For the text-containing cell, return its midpoint in (X, Y) coordinate format. 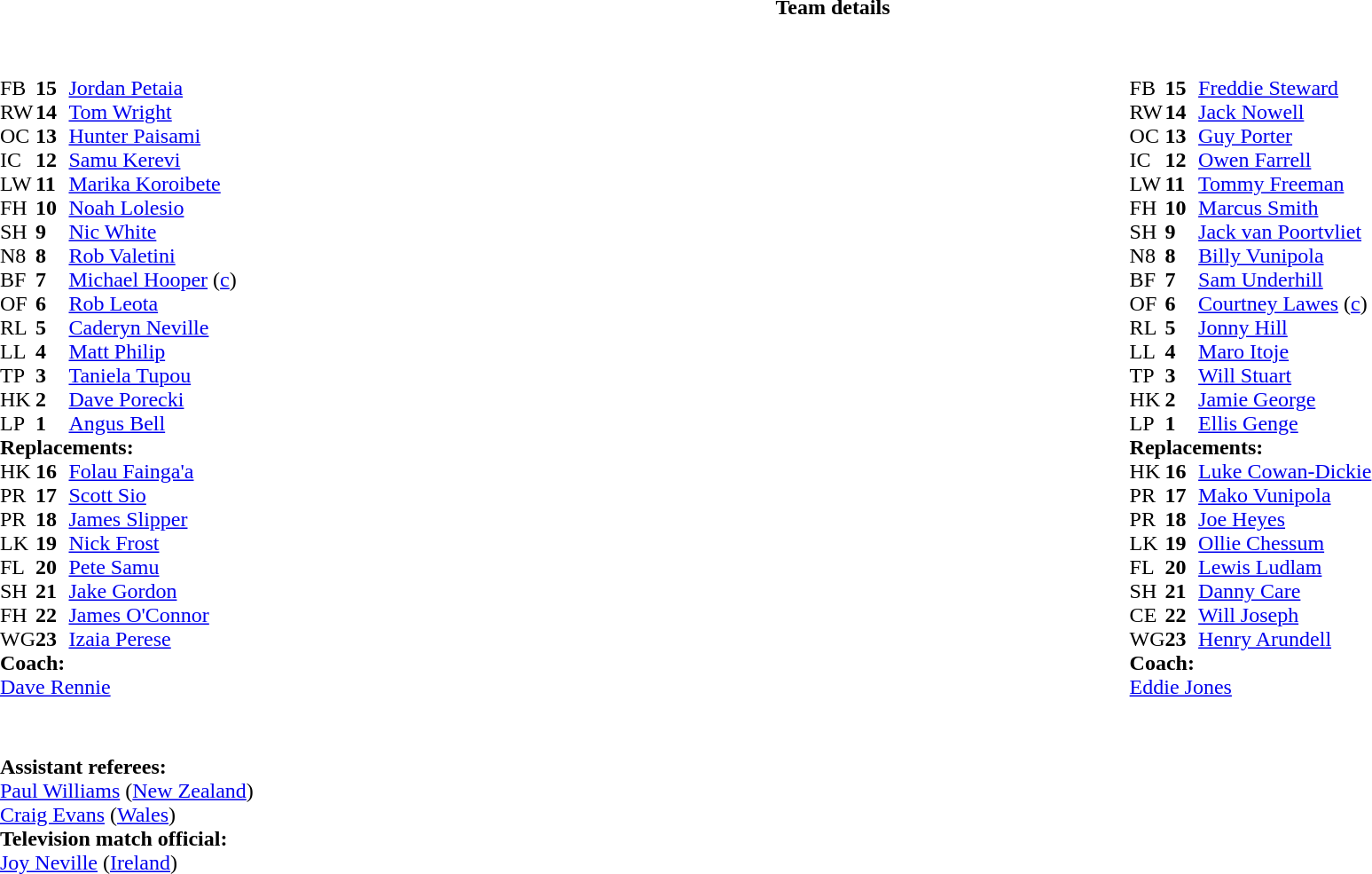
CE (1148, 616)
Noah Lolesio (153, 208)
Samu Kerevi (153, 160)
Mako Vunipola (1284, 495)
Jake Gordon (153, 591)
Izaia Perese (153, 639)
Tommy Freeman (1284, 185)
Folau Fainga'a (153, 472)
Will Stuart (1284, 376)
Rob Leota (153, 303)
Will Joseph (1284, 616)
Nic White (153, 232)
Joe Heyes (1284, 520)
Jack van Poortvliet (1284, 232)
Dave Porecki (153, 399)
Jordan Petaia (153, 89)
Freddie Steward (1284, 89)
Nick Frost (153, 543)
Ollie Chessum (1284, 543)
Tom Wright (153, 112)
Dave Rennie (119, 687)
Hunter Paisami (153, 137)
Pete Samu (153, 568)
Angus Bell (153, 424)
Marika Koroibete (153, 185)
Courtney Lawes (c) (1284, 303)
Eddie Jones (1250, 687)
Danny Care (1284, 591)
Taniela Tupou (153, 376)
Henry Arundell (1284, 639)
Guy Porter (1284, 137)
Rob Valetini (153, 256)
Matt Philip (153, 351)
Ellis Genge (1284, 424)
Luke Cowan-Dickie (1284, 472)
Jamie George (1284, 399)
James O'Connor (153, 616)
Maro Itoje (1284, 351)
Jonny Hill (1284, 328)
James Slipper (153, 520)
Lewis Ludlam (1284, 568)
Jack Nowell (1284, 112)
Michael Hooper (c) (153, 280)
Owen Farrell (1284, 160)
Sam Underhill (1284, 280)
Billy Vunipola (1284, 256)
Marcus Smith (1284, 208)
Caderyn Neville (153, 328)
Scott Sio (153, 495)
